From the cell containing the given text, extract its center point as [x, y] coordinate. 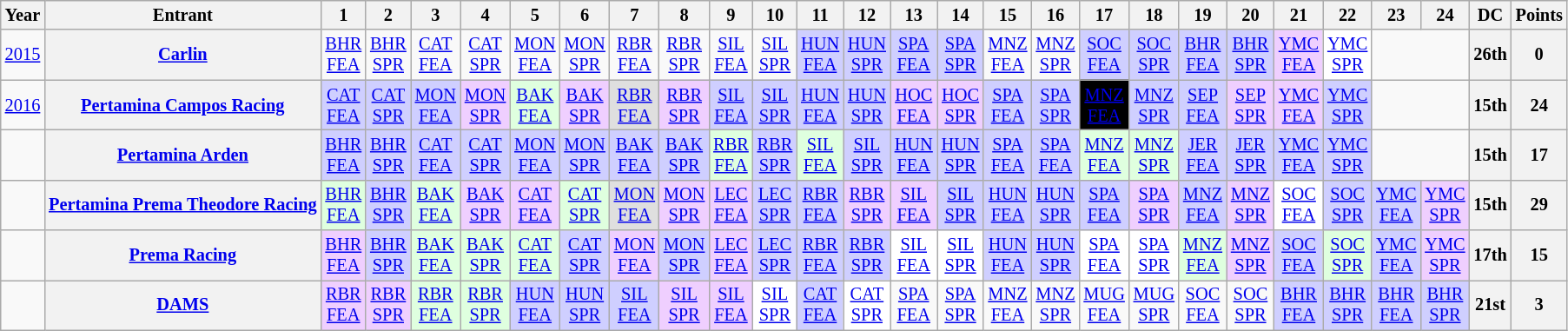
4 [485, 15]
1 [343, 15]
12 [867, 15]
19 [1202, 15]
HOCSPR [961, 105]
23 [1396, 15]
16 [1055, 15]
DAMS [182, 305]
2015 [23, 55]
Carlin [182, 55]
21 [1299, 15]
Pertamina Prema Theodore Racing [182, 205]
26th [1490, 55]
MUGFEA [1103, 305]
JERSPR [1251, 155]
5 [535, 15]
11 [820, 15]
29 [1539, 205]
2 [388, 15]
Points [1539, 15]
20 [1251, 15]
Year [23, 15]
22 [1347, 15]
17th [1490, 255]
Entrant [182, 15]
MUGSPR [1154, 305]
Pertamina Campos Racing [182, 105]
8 [685, 15]
2016 [23, 105]
JERFEA [1202, 155]
Pertamina Arden [182, 155]
DC [1490, 15]
SEPFEA [1202, 105]
13 [914, 15]
0 [1539, 55]
9 [731, 15]
18 [1154, 15]
SEPSPR [1251, 105]
Prema Racing [182, 255]
21st [1490, 305]
14 [961, 15]
HOCFEA [914, 105]
6 [584, 15]
10 [775, 15]
7 [634, 15]
